Identify which cell holds the provided text, then report its [X, Y] central coordinate. 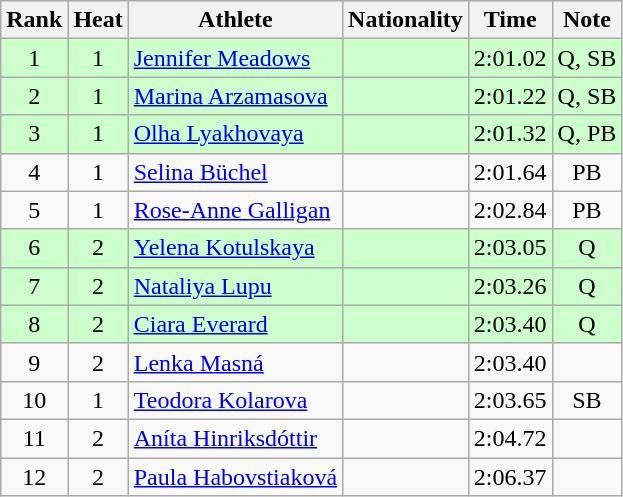
SB [587, 400]
7 [34, 286]
Marina Arzamasova [235, 96]
Ciara Everard [235, 324]
Athlete [235, 20]
Note [587, 20]
Time [510, 20]
2:01.22 [510, 96]
Q, PB [587, 134]
Aníta Hinriksdóttir [235, 438]
Rank [34, 20]
9 [34, 362]
Jennifer Meadows [235, 58]
2:03.65 [510, 400]
Heat [98, 20]
4 [34, 172]
2:01.64 [510, 172]
5 [34, 210]
Rose-Anne Galligan [235, 210]
2:06.37 [510, 477]
6 [34, 248]
Lenka Masná [235, 362]
Olha Lyakhovaya [235, 134]
2:03.05 [510, 248]
11 [34, 438]
8 [34, 324]
Yelena Kotulskaya [235, 248]
2:01.02 [510, 58]
12 [34, 477]
2:01.32 [510, 134]
10 [34, 400]
3 [34, 134]
2:02.84 [510, 210]
Nationality [406, 20]
Paula Habovstiaková [235, 477]
Nataliya Lupu [235, 286]
Teodora Kolarova [235, 400]
Selina Büchel [235, 172]
2:04.72 [510, 438]
2:03.26 [510, 286]
